Locate the cell with the specified text and output its [X, Y] center coordinate. 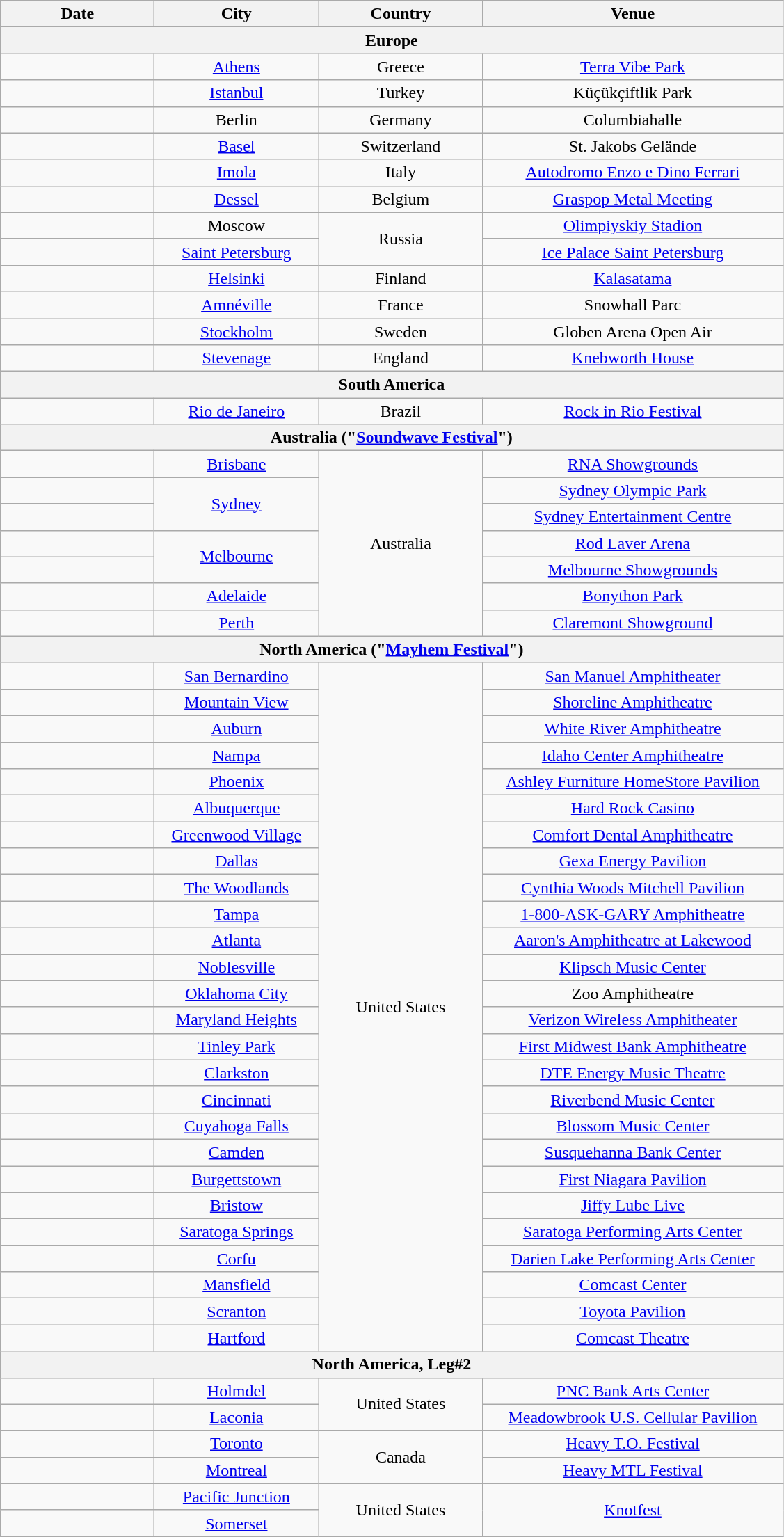
St. Jakobs Gelände [633, 146]
Melbourne [237, 557]
Athens [237, 67]
Zoo Amphitheatre [633, 994]
Switzerland [401, 146]
Toyota Pavilion [633, 1312]
Comcast Center [633, 1285]
RNA Showgrounds [633, 464]
Cynthia Woods Mitchell Pavilion [633, 888]
Stockholm [237, 332]
Rod Laver Arena [633, 543]
Sydney Entertainment Centre [633, 517]
The Woodlands [237, 888]
Darien Lake Performing Arts Center [633, 1259]
Albuquerque [237, 809]
Dessel [237, 199]
Blossom Music Center [633, 1126]
Corfu [237, 1259]
San Bernardino [237, 676]
Globen Arena Open Air [633, 332]
Belgium [401, 199]
Cincinnati [237, 1099]
PNC Bank Arts Center [633, 1391]
South America [392, 385]
Heavy MTL Festival [633, 1470]
Stevenage [237, 358]
Atlanta [237, 941]
Burgettstown [237, 1179]
Tampa [237, 914]
Venue [633, 14]
Gexa Energy Pavilion [633, 861]
Italy [401, 173]
Sydney Olympic Park [633, 491]
Hard Rock Casino [633, 809]
Turkey [401, 93]
Saratoga Performing Arts Center [633, 1232]
Saint Petersburg [237, 252]
Rio de Janeiro [237, 411]
Rock in Rio Festival [633, 411]
Mansfield [237, 1285]
North America ("Mayhem Festival") [392, 649]
Graspop Metal Meeting [633, 199]
Susquehanna Bank Center [633, 1152]
Holmdel [237, 1391]
Oklahoma City [237, 994]
Noblesville [237, 967]
England [401, 358]
Knotfest [633, 1510]
Auburn [237, 728]
Kalasatama [633, 278]
Perth [237, 623]
DTE Energy Music Theatre [633, 1073]
San Manuel Amphitheater [633, 676]
Verizon Wireless Amphitheater [633, 1020]
Imola [237, 173]
Helsinki [237, 278]
Country [401, 14]
Terra Vibe Park [633, 67]
City [237, 14]
Adelaide [237, 596]
Columbiahalle [633, 120]
Australia ("Soundwave Festival") [392, 438]
Basel [237, 146]
Ice Palace Saint Petersburg [633, 252]
First Midwest Bank Amphitheatre [633, 1046]
1-800-ASK-GARY Amphitheatre [633, 914]
Sweden [401, 332]
Montreal [237, 1470]
Brisbane [237, 464]
First Niagara Pavilion [633, 1179]
Aaron's Amphitheatre at Lakewood [633, 941]
Phoenix [237, 782]
Date [78, 14]
France [401, 305]
Mountain View [237, 702]
Comcast Theatre [633, 1338]
Somerset [237, 1523]
Laconia [237, 1417]
Moscow [237, 225]
White River Amphitheatre [633, 728]
Idaho Center Amphitheatre [633, 755]
Greece [401, 67]
Amnéville [237, 305]
Berlin [237, 120]
Snowhall Parc [633, 305]
Klipsch Music Center [633, 967]
Claremont Showground [633, 623]
Clarkston [237, 1073]
Bristow [237, 1206]
Toronto [237, 1444]
Germany [401, 120]
Finland [401, 278]
Riverbend Music Center [633, 1099]
Küçükçiftlik Park [633, 93]
Hartford [237, 1338]
Australia [401, 543]
Jiffy Lube Live [633, 1206]
Autodromo Enzo e Dino Ferrari [633, 173]
Melbourne Showgrounds [633, 570]
Nampa [237, 755]
Meadowbrook U.S. Cellular Pavilion [633, 1417]
Shoreline Amphitheatre [633, 702]
Dallas [237, 861]
Tinley Park [237, 1046]
Ashley Furniture HomeStore Pavilion [633, 782]
Russia [401, 239]
Scranton [237, 1312]
Camden [237, 1152]
Knebworth House [633, 358]
Greenwood Village [237, 835]
Pacific Junction [237, 1497]
Olimpiyskiy Stadion [633, 225]
Saratoga Springs [237, 1232]
Europe [392, 40]
Canada [401, 1457]
Bonython Park [633, 596]
North America, Leg#2 [392, 1364]
Istanbul [237, 93]
Maryland Heights [237, 1020]
Cuyahoga Falls [237, 1126]
Brazil [401, 411]
Comfort Dental Amphitheatre [633, 835]
Heavy T.O. Festival [633, 1444]
Sydney [237, 504]
